Find where the given text appears and provide that cell's center as (x, y) coordinate. 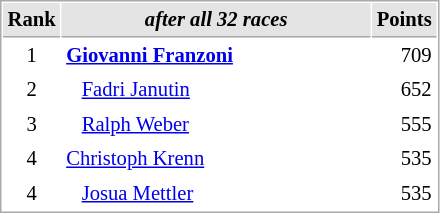
Josua Mettler (216, 194)
Rank (32, 20)
Ralph Weber (216, 124)
709 (404, 56)
3 (32, 124)
555 (404, 124)
Giovanni Franzoni (216, 56)
2 (32, 90)
Christoph Krenn (216, 158)
652 (404, 90)
after all 32 races (216, 20)
Fadri Janutin (216, 90)
1 (32, 56)
Points (404, 20)
